Detect which cell encompasses the target text, then output its (x, y) center coordinate. 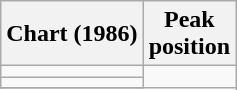
Peakposition (189, 34)
Chart (1986) (72, 34)
